Capture the cell that displays the provided text and extract its (X, Y) central coordinate. 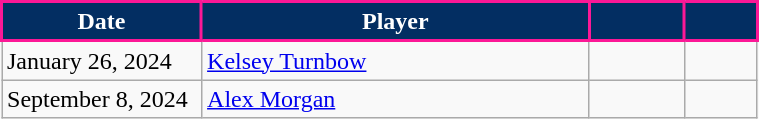
January 26, 2024 (102, 60)
Kelsey Turnbow (396, 60)
Player (396, 22)
Alex Morgan (396, 99)
September 8, 2024 (102, 99)
Date (102, 22)
